Search for the cell housing the specified text and yield its (X, Y) center coordinate. 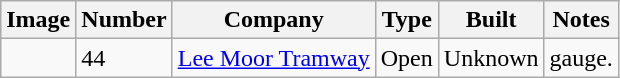
Notes (581, 20)
Number (124, 20)
Unknown (491, 58)
gauge. (581, 58)
Open (406, 58)
Type (406, 20)
44 (124, 58)
Image (38, 20)
Lee Moor Tramway (274, 58)
Company (274, 20)
Built (491, 20)
